Determine the (x, y) coordinate at the center of the cell enclosing the given text.  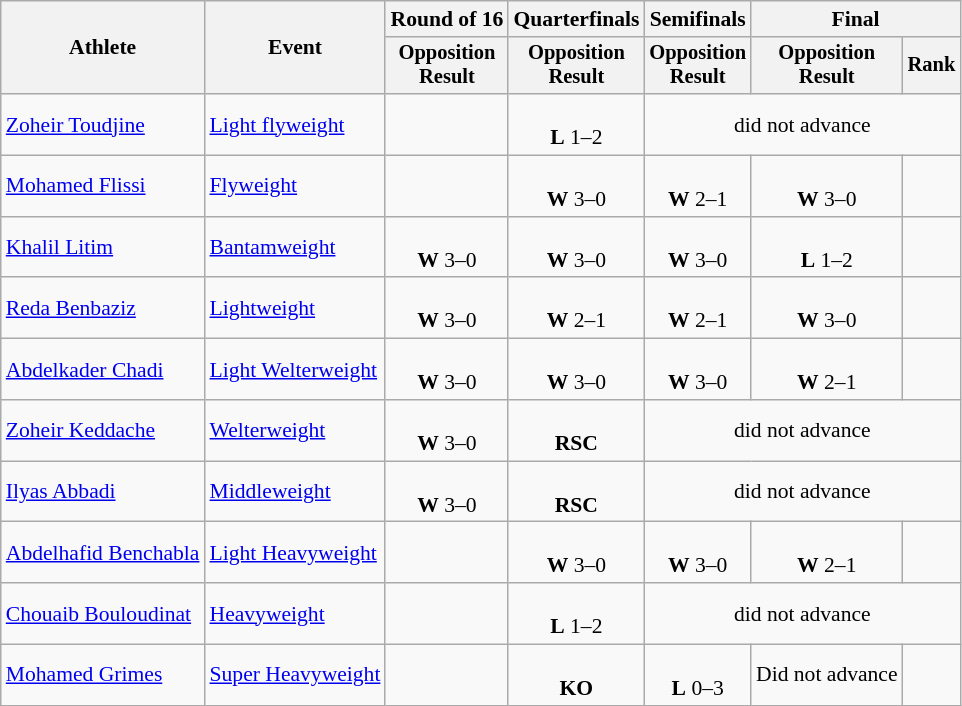
Flyweight (294, 186)
Reda Benbaziz (103, 308)
Welterweight (294, 430)
Zoheir Keddache (103, 430)
Semifinals (698, 19)
Lightweight (294, 308)
L 0–3 (698, 676)
Final (856, 19)
Heavyweight (294, 614)
Chouaib Bouloudinat (103, 614)
Bantamweight (294, 248)
Event (294, 48)
Khalil Litim (103, 248)
Light Welterweight (294, 370)
Middleweight (294, 492)
KO (576, 676)
Rank (932, 66)
Athlete (103, 48)
Super Heavyweight (294, 676)
Mohamed Grimes (103, 676)
Abdelkader Chadi (103, 370)
Did not advance (827, 676)
Round of 16 (446, 19)
Light Heavyweight (294, 552)
Mohamed Flissi (103, 186)
Ilyas Abbadi (103, 492)
Zoheir Toudjine (103, 124)
Abdelhafid Benchabla (103, 552)
Light flyweight (294, 124)
Quarterfinals (576, 19)
